Extract the [X, Y] coordinate from the center of the cell holding the provided text.  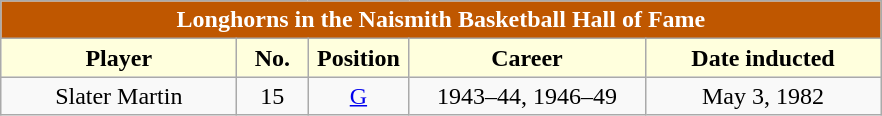
Date inducted [763, 58]
1943–44, 1946–49 [527, 96]
G [358, 96]
Player [119, 58]
May 3, 1982 [763, 96]
15 [272, 96]
Career [527, 58]
Position [358, 58]
No. [272, 58]
Slater Martin [119, 96]
Longhorns in the Naismith Basketball Hall of Fame [441, 20]
